Identify which cell holds the provided text, then report its (x, y) central coordinate. 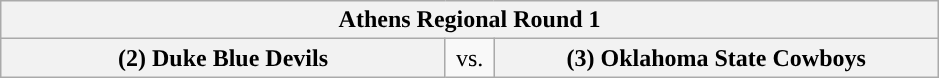
(2) Duke Blue Devils (224, 58)
vs. (470, 58)
(3) Oklahoma State Cowboys (716, 58)
Athens Regional Round 1 (470, 20)
